Return [x, y] of the center of cell containing provided text 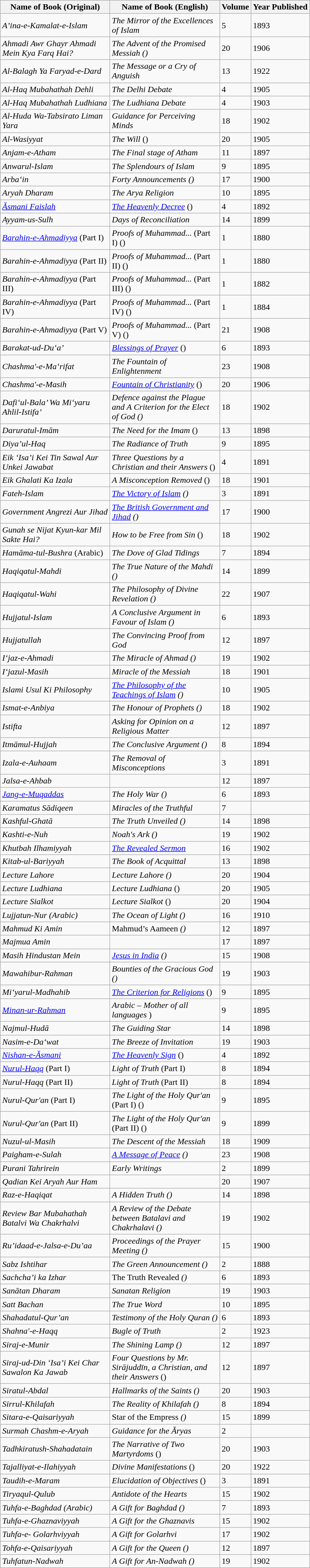
The Will () [165, 139]
Khutbah Ilhamiyyah [55, 848]
A Conclusive Argument in Favour of Islam () [165, 617]
Days of Reconciliation [165, 220]
Kitab-ul-Bariyyah [55, 861]
Three Questions by a Christian and their Answers () [165, 462]
The Holy War () [165, 794]
Barahin-e-Ahmadiyya (Part V) [55, 330]
Miracles of the Truthful [165, 808]
I‘jaz-e-Ahmadi [55, 658]
Guidance for the Ăryas [165, 1431]
The True Word [165, 1304]
A Gift for the Ghaznavis [165, 1521]
Al-Wasiyyat [55, 139]
Arabic – Mother of all languages ) [165, 1010]
Lecture Ludhiana [55, 888]
Al-Balagh Ya Faryad-e-Dard [55, 71]
Early Writings [165, 1168]
Izala-e-Auhaam [55, 762]
The Revealed Sermon [165, 848]
Blessings of Prayer () [165, 348]
The Mirror of the Excellences of Islam [165, 25]
Barahin-e-Ahmadiyya (Part II) [55, 261]
Eik ‘Isa’i Kei Tin Sawal Aur Unkei Jawabat [55, 462]
The Guiding Star [165, 1028]
Hujjatullah [55, 640]
A Review of the Debate between Batalavi and Chakrhalavi () [165, 1218]
Shahna'-e-Haqq [55, 1331]
Eik Ghalati Ka Izala [55, 480]
Tajalliyat-e-Ilahiyyah [55, 1467]
Anwarul-Islam [55, 166]
I‘jazul-Masih [55, 672]
Satt Bachan [55, 1304]
Tohfa-e-Qaisariyyah [55, 1548]
Nurul-Haqq (Part II) [55, 1082]
The Heavenly Decree () [165, 206]
Sanatan Religion [165, 1291]
Shahadatul-Qur’an [55, 1318]
Tuhfa-e-Baghdad (Arabic) [55, 1507]
Asking for Opinion on a Religious Matter [165, 726]
The Arya Religion [165, 193]
Al-Haq Mubahathah Dehli [55, 89]
Bounties of the Gracious God () [165, 973]
Lecture Lahore () [165, 875]
Chashma'-e-Masih [55, 384]
Minan-ur-Rahman [55, 1010]
Testimony of the Holy Quran () [165, 1318]
1882 [280, 284]
Itmāmul-Hujjah [55, 744]
Proceedings of the Prayer Meeting () [165, 1246]
A Gift for Golarhvi [165, 1534]
Volume [236, 7]
Lecture Sialkot [55, 902]
Sitara-e-Qaisariyyah [55, 1417]
Jesus in India () [165, 955]
22 [236, 594]
Sachcha’i ka Izhar [55, 1277]
Light of Truth (Part II) [165, 1082]
Daruratul-Imām [55, 430]
Lujjatun-Nur (Arabic) [55, 915]
Haqiqatul-Wahi [55, 594]
Lecture Ludhiana () [165, 888]
Fateh-Islam [55, 493]
Divine Manifestations () [165, 1467]
The British Government and Jihad () [165, 512]
Anjam-e-Atham [55, 152]
Noah's Ark () [165, 835]
Najmul-Hudā [55, 1028]
Jalsa-e-Ahbab [55, 781]
How to be Free from Sin () [165, 535]
1888 [280, 1264]
Mi‘yarul-Madhahib [55, 992]
Paigham-e-Sulah [55, 1155]
Qadian Kei Aryah Aur Ham [55, 1182]
A Hidden Truth () [165, 1195]
Siraj-ud-Din ‘Isa’i Kei Char Sawalon Ka Jawab [55, 1368]
Jang-e-Muqaddas [55, 794]
The Green Announcement () [165, 1264]
Kashful-Ghatā [55, 821]
Proofs of Muhammad... (Part III) () [165, 284]
Barahin-e-Ahmadiyya (Part I) [55, 238]
Tadhkiratush-Shahadatain [55, 1449]
The Shining Lamp () [165, 1345]
Al-Haq Mubahathah Ludhiana [55, 103]
Defence against the Plague and A Criterion for the Elect of God () [165, 407]
The True Nature of the Mahdi () [165, 571]
Year Published [280, 7]
Istifta [55, 726]
Karamatus Sādiqeen [55, 808]
Gunah se Nijat Kyun-kar Mil Sakte Hai? [55, 535]
1910 [280, 915]
Barahin-e-Ahmadiyya (Part III) [55, 284]
Surmah Chashm-e-Aryah [55, 1431]
Nurul-Qur'an (Part II) [55, 1123]
Light of Truth (Part I) [165, 1069]
The Book of Acquittal [165, 861]
Proofs of Muhammad... (Part IV) () [165, 307]
5 [236, 25]
Sabz Ishtihar [55, 1264]
21 [236, 330]
Purani Tahrirein [55, 1168]
1923 [280, 1331]
The Reality of Khilafah () [165, 1404]
Lecture Sialkot () [165, 902]
Nishan-e-Ăsmani [55, 1055]
Aryah Dharam [55, 193]
Mawahibur-Rahman [55, 973]
Hallmarks of the Saints () [165, 1390]
The Light of the Holy Qur'an (Part I) () [165, 1100]
Barakat-ud-Du‘a’ [55, 348]
Ăsmani Faislah [55, 206]
The Philosophy of the Teachings of Islam () [165, 690]
Siraj-e-Munir [55, 1345]
The Message or a Cry of Anguish [165, 71]
The Final stage of Atham [165, 152]
Hamāma-tul-Bushra (Arabic) [55, 553]
Name of Book (Original) [55, 7]
The Convincing Proof from God [165, 640]
Four Questions by Mr. Sirājuddīn, a Christian, and their Answers () [165, 1368]
Proofs of Muhammad... (Part II) () [165, 261]
Nurul-Qur'an (Part I) [55, 1100]
Islami Usul Ki Philosophy [55, 690]
1884 [280, 307]
Al-Huda Wa-Tabsirato Liman Yara [55, 121]
Siratul-Abdal [55, 1390]
Haqiqatul-Mahdi [55, 571]
Proofs of Muhammad... (Part I) () [165, 238]
Chashma'-e-Ma‘rifat [55, 366]
Tiryaqul-Qulub [55, 1494]
Diya’ul-Haq [55, 444]
The Heavenly Sign () [165, 1055]
Antidote of the Hearts [165, 1494]
The Criterion for Religions () [165, 992]
Nasim-e-Da‘wat [55, 1041]
11 [236, 152]
Lecture Lahore [55, 875]
The Ludhiana Debate [165, 103]
Fountain of Christianity () [165, 384]
The Dove of Glad Tidings [165, 553]
Kashti-e-Nuh [55, 835]
The Narrative of Two Martyrdoms () [165, 1449]
The Ocean of Light () [165, 915]
Ahmadi Awr Ghayr Ahmadi Mein Kya Farq Hai? [55, 48]
Tuhfa-e-Ghaznaviyyah [55, 1521]
Proofs of Muhammad... (Part V) () [165, 330]
Government Angrezi Aur Jihad [55, 512]
The Delhi Debate [165, 89]
Name of Book (English) [165, 7]
Tuhfatun-Nadwah [55, 1561]
Mahmud’s Aameen () [165, 929]
A Gift for the Queen () [165, 1548]
Arba‘in [55, 179]
A Gift for Baghdad () [165, 1507]
Review Bar Mubahathah Batalvi Wa Chakrhalvi [55, 1218]
The Removal of Misconceptions [165, 762]
Mahmud Ki Amin [55, 929]
Sirrul-Khilafah [55, 1404]
The Fountain of Enlightenment [165, 366]
Dafi‘ul-Bala’ Wa Mi‘yaru Ahlil-Istifa’ [55, 407]
Barahin-e-Ahmadiyya (Part IV) [55, 307]
The Truth Revealed () [165, 1277]
Ru’idaad-e-Jalsa-e-Du’aa [55, 1246]
Star of the Empress () [165, 1417]
The Miracle of Ahmad () [165, 658]
A Gift for An-Nadwah () [165, 1561]
Forty Announcements () [165, 179]
The Honour of Prophets () [165, 708]
Majmua Amin [55, 942]
A Misconception Removed () [165, 480]
Ismat-e-Anbiya [55, 708]
Ayyam-us-Sulh [55, 220]
The Truth Unveiled () [165, 821]
Tuhfa-e- Golarhviyyah [55, 1534]
Taudih-e-Maram [55, 1480]
Raz-e-Haqiqat [55, 1195]
The Conclusive Argument () [165, 744]
The Breeze of Invitation [165, 1041]
The Need for the Imam () [165, 430]
The Philosophy of Divine Revelation () [165, 594]
The Splendours of Islam [165, 166]
Sanātan Dharam [55, 1291]
Guidance for Perceiving Minds [165, 121]
A Message of Peace () [165, 1155]
Hujjatul-Islam [55, 617]
The Light of the Holy Qur'an (Part II) () [165, 1123]
Bugle of Truth [165, 1331]
Nurul-Haqq (Part I) [55, 1069]
The Radiance of Truth [165, 444]
Masih Hindustan Mein [55, 955]
A’ina-e-Kamalat-e-Islam [55, 25]
The Victory of Islam () [165, 493]
Nuzul-ul-Masih [55, 1141]
The Descent of the Messiah [165, 1141]
Miracle of the Messiah [165, 672]
The Advent of the Promised Messiah () [165, 48]
1909 [280, 1141]
Elucidation of Objectives () [165, 1480]
